Extract the [X, Y] coordinate from the center of the cell holding the provided text.  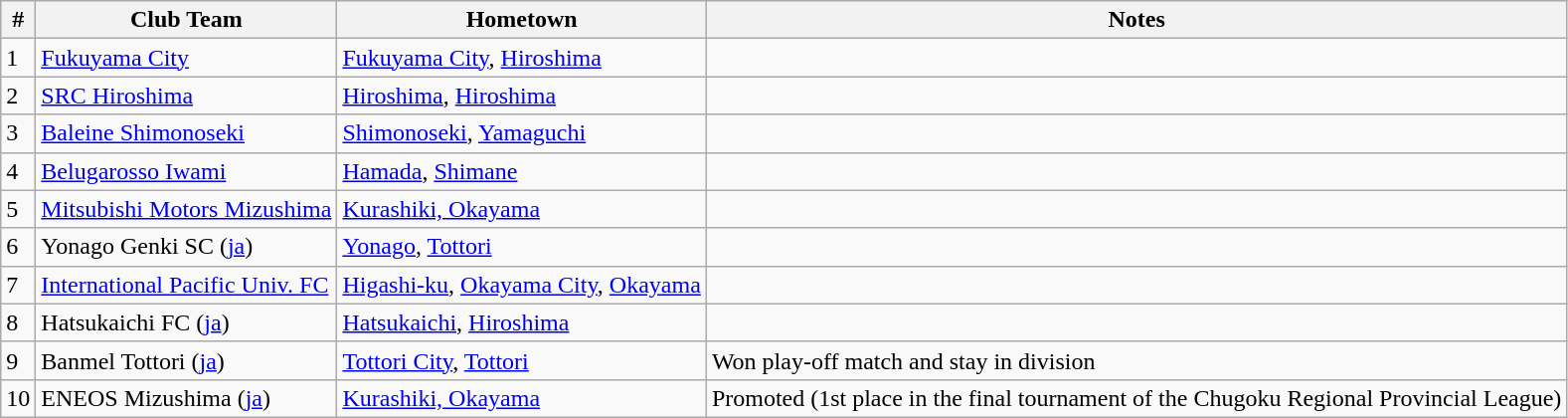
6 [18, 247]
International Pacific Univ. FC [187, 285]
Tottori City, Tottori [521, 360]
7 [18, 285]
8 [18, 322]
4 [18, 171]
1 [18, 58]
# [18, 20]
5 [18, 209]
2 [18, 96]
Hometown [521, 20]
3 [18, 133]
Yonago, Tottori [521, 247]
Fukuyama City, Hiroshima [521, 58]
Notes [1136, 20]
Hiroshima, Hiroshima [521, 96]
Hatsukaichi FC (ja) [187, 322]
Baleine Shimonoseki [187, 133]
Banmel Tottori (ja) [187, 360]
Higashi-ku, Okayama City, Okayama [521, 285]
Yonago Genki SC (ja) [187, 247]
Hatsukaichi, Hiroshima [521, 322]
9 [18, 360]
Club Team [187, 20]
Fukuyama City [187, 58]
SRC Hiroshima [187, 96]
Won play-off match and stay in division [1136, 360]
Hamada, Shimane [521, 171]
10 [18, 398]
Mitsubishi Motors Mizushima [187, 209]
Promoted (1st place in the final tournament of the Chugoku Regional Provincial League) [1136, 398]
Belugarosso Iwami [187, 171]
ENEOS Mizushima (ja) [187, 398]
Shimonoseki, Yamaguchi [521, 133]
